Find where the given text appears and provide that cell's center as [X, Y] coordinate. 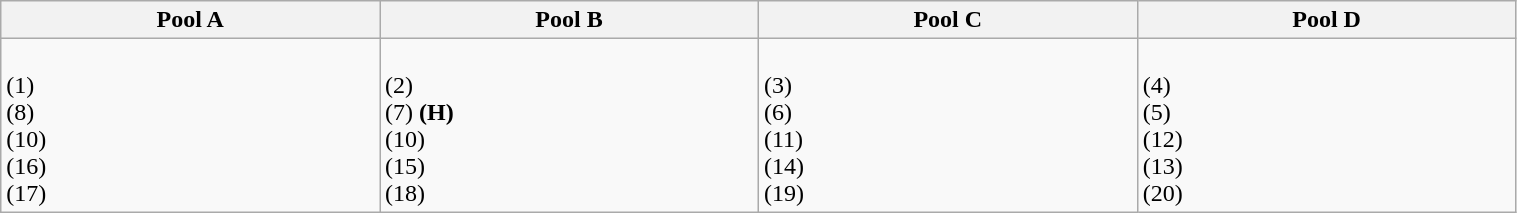
Pool D [1326, 20]
(2) (7) (H) (10) (15) (18) [570, 126]
(1) (8) (10) (16) (17) [190, 126]
Pool B [570, 20]
(4) (5) (12) (13) (20) [1326, 126]
Pool C [948, 20]
(3) (6) (11) (14) (19) [948, 126]
Pool A [190, 20]
